For the text-containing cell, return its midpoint in (X, Y) coordinate format. 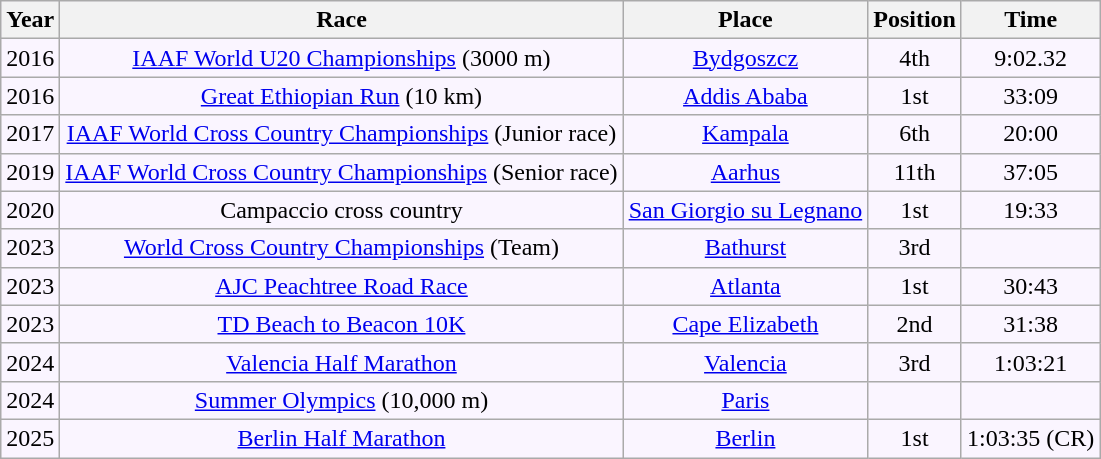
Year (30, 20)
4th (915, 58)
Addis Ababa (746, 96)
20:00 (1030, 134)
Position (915, 20)
Great Ethiopian Run (10 km) (342, 96)
IAAF World Cross Country Championships (Senior race) (342, 172)
6th (915, 134)
Atlanta (746, 286)
AJC Peachtree Road Race (342, 286)
San Giorgio su Legnano (746, 210)
Place (746, 20)
1:03:21 (1030, 362)
1:03:35 (CR) (1030, 438)
IAAF World Cross Country Championships (Junior race) (342, 134)
2nd (915, 324)
IAAF World U20 Championships (3000 m) (342, 58)
Kampala (746, 134)
Campaccio cross country (342, 210)
Time (1030, 20)
2019 (30, 172)
Valencia Half Marathon (342, 362)
33:09 (1030, 96)
Bydgoszcz (746, 58)
Bathurst (746, 248)
30:43 (1030, 286)
Berlin (746, 438)
2020 (30, 210)
Aarhus (746, 172)
11th (915, 172)
9:02.32 (1030, 58)
Berlin Half Marathon (342, 438)
2017 (30, 134)
Summer Olympics (10,000 m) (342, 400)
19:33 (1030, 210)
World Cross Country Championships (Team) (342, 248)
Cape Elizabeth (746, 324)
2025 (30, 438)
Race (342, 20)
Valencia (746, 362)
TD Beach to Beacon 10K (342, 324)
Paris (746, 400)
37:05 (1030, 172)
31:38 (1030, 324)
